Return the [x, y] coordinate for the center point of the cell that contains the specified text.  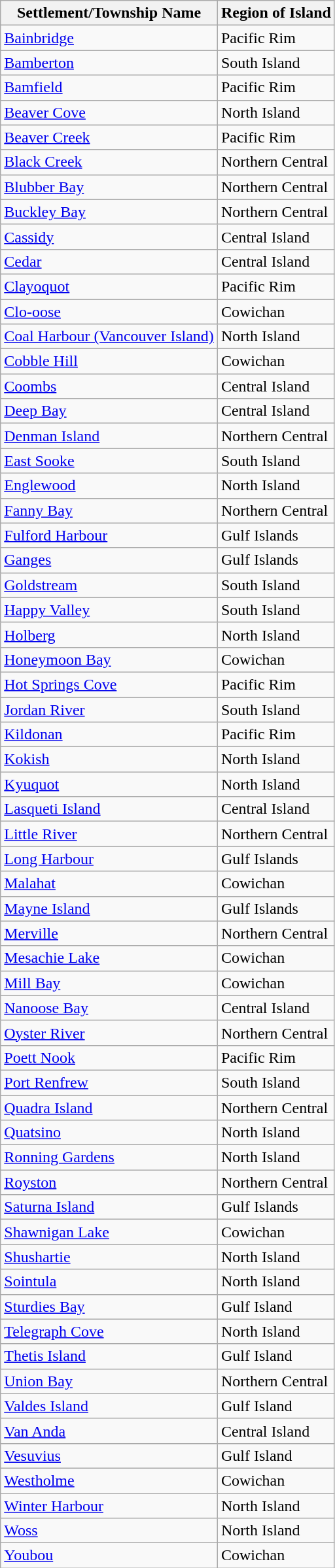
Ronning Gardens [109, 1158]
Kildonan [109, 735]
Clayoquot [109, 286]
Blubber Bay [109, 187]
Mayne Island [109, 909]
Cassidy [109, 237]
Thetis Island [109, 1356]
Settlement/Township Name [109, 13]
Region of Island [276, 13]
Quatsino [109, 1133]
Shushartie [109, 1257]
Malahat [109, 884]
Englewood [109, 486]
Saturna Island [109, 1207]
East Sooke [109, 461]
Oyster River [109, 1033]
Little River [109, 834]
Honeymoon Bay [109, 659]
Ganges [109, 560]
Mesachie Lake [109, 958]
Merville [109, 933]
Coal Harbour (Vancouver Island) [109, 337]
Lasqueti Island [109, 809]
Black Creek [109, 162]
Union Bay [109, 1381]
Long Harbour [109, 859]
Kokish [109, 759]
Woss [109, 1531]
Denman Island [109, 436]
Beaver Cove [109, 112]
Goldstream [109, 585]
Sturdies Bay [109, 1307]
Bainbridge [109, 38]
Port Renfrew [109, 1082]
Holberg [109, 635]
Cedar [109, 261]
Westholme [109, 1480]
Kyuquot [109, 784]
Beaver Creek [109, 137]
Van Anda [109, 1431]
Youbou [109, 1556]
Fulford Harbour [109, 535]
Jordan River [109, 709]
Sointula [109, 1282]
Royston [109, 1182]
Fanny Bay [109, 510]
Bamfield [109, 88]
Shawnigan Lake [109, 1232]
Mill Bay [109, 983]
Vesuvius [109, 1456]
Poett Nook [109, 1058]
Deep Bay [109, 411]
Cobble Hill [109, 361]
Telegraph Cove [109, 1331]
Quadra Island [109, 1108]
Happy Valley [109, 610]
Coombs [109, 386]
Bamberton [109, 63]
Nanoose Bay [109, 1008]
Clo-oose [109, 312]
Winter Harbour [109, 1505]
Valdes Island [109, 1406]
Hot Springs Cove [109, 684]
Buckley Bay [109, 212]
